Pinpoint the cell where the given text exists, returning its (X, Y) midpoint coordinate. 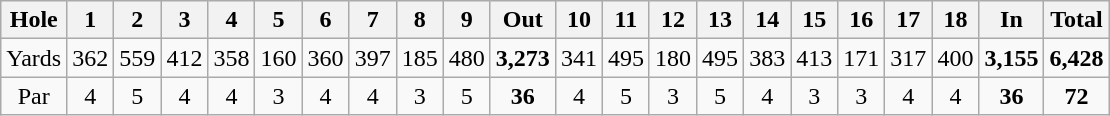
8 (420, 20)
412 (184, 58)
72 (1076, 96)
14 (768, 20)
559 (138, 58)
11 (626, 20)
18 (956, 20)
17 (908, 20)
Hole (34, 20)
383 (768, 58)
10 (578, 20)
In (1012, 20)
6 (326, 20)
16 (862, 20)
1 (90, 20)
Out (522, 20)
317 (908, 58)
Yards (34, 58)
2 (138, 20)
3,273 (522, 58)
358 (232, 58)
7 (372, 20)
6,428 (1076, 58)
12 (672, 20)
400 (956, 58)
341 (578, 58)
171 (862, 58)
413 (814, 58)
15 (814, 20)
160 (278, 58)
Par (34, 96)
362 (90, 58)
480 (466, 58)
13 (720, 20)
185 (420, 58)
9 (466, 20)
180 (672, 58)
Total (1076, 20)
397 (372, 58)
3,155 (1012, 58)
360 (326, 58)
